Detect which cell encompasses the target text, then output its [X, Y] center coordinate. 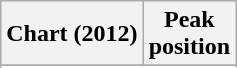
Peakposition [189, 34]
Chart (2012) [72, 34]
